Scan for the cell matching the given text and deliver its (X, Y) coordinate at center. 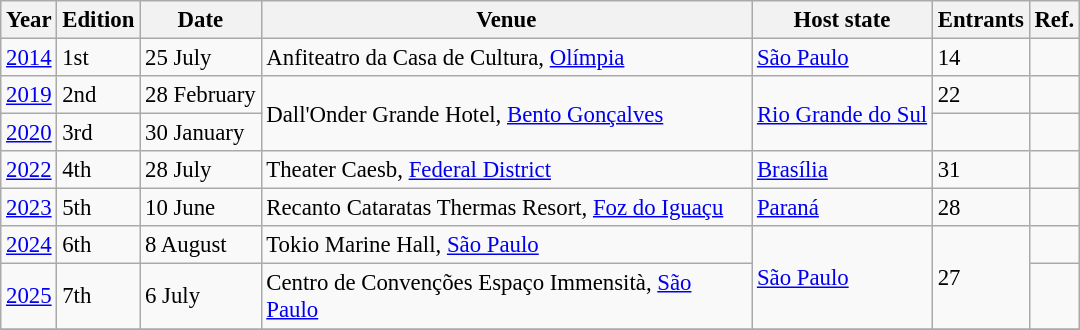
Date (200, 20)
Edition (98, 20)
Theater Caesb, Federal District (506, 170)
Brasília (842, 170)
2022 (29, 170)
2025 (29, 296)
6 July (200, 296)
2023 (29, 208)
3rd (98, 133)
28 February (200, 95)
2014 (29, 58)
10 June (200, 208)
Venue (506, 20)
Tokio Marine Hall, São Paulo (506, 245)
27 (980, 277)
Ref. (1054, 20)
14 (980, 58)
8 August (200, 245)
Dall'Onder Grande Hotel, Bento Gonçalves (506, 114)
Year (29, 20)
2020 (29, 133)
Host state (842, 20)
7th (98, 296)
28 (980, 208)
Paraná (842, 208)
2024 (29, 245)
Centro de Convenções Espaço Immensità, São Paulo (506, 296)
30 January (200, 133)
6th (98, 245)
Recanto Cataratas Thermas Resort, Foz do Iguaçu (506, 208)
Anfiteatro da Casa de Cultura, Olímpia (506, 58)
5th (98, 208)
Rio Grande do Sul (842, 114)
4th (98, 170)
28 July (200, 170)
22 (980, 95)
25 July (200, 58)
1st (98, 58)
2019 (29, 95)
Entrants (980, 20)
2nd (98, 95)
31 (980, 170)
